Provide the [x, y] coordinate of the cell's center where the given text is located.  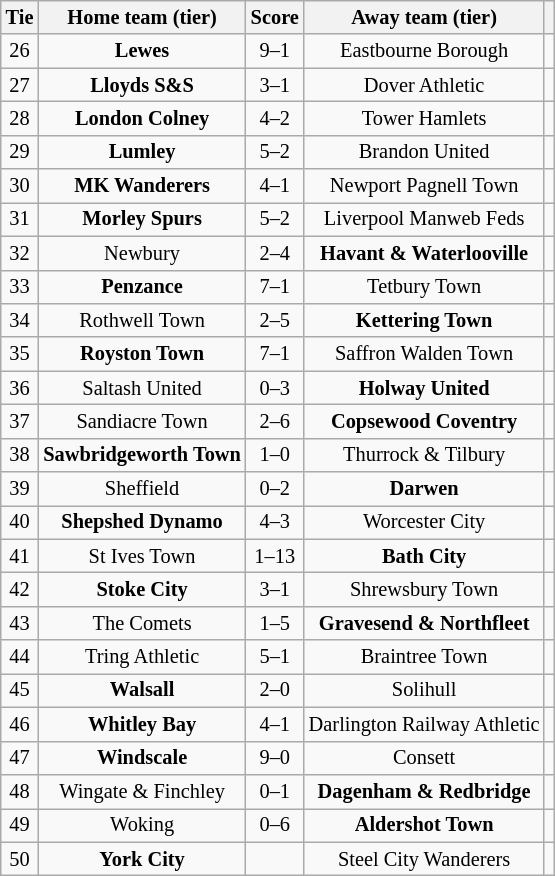
Windscale [142, 758]
Score [275, 17]
Tie [20, 17]
Away team (tier) [424, 17]
37 [20, 421]
27 [20, 85]
Sawbridgeworth Town [142, 455]
York City [142, 859]
1–0 [275, 455]
St Ives Town [142, 556]
Thurrock & Tilbury [424, 455]
34 [20, 320]
Morley Spurs [142, 219]
Newport Pagnell Town [424, 186]
Tetbury Town [424, 287]
Rothwell Town [142, 320]
Lumley [142, 152]
28 [20, 118]
38 [20, 455]
42 [20, 589]
0–1 [275, 791]
5–1 [275, 657]
35 [20, 354]
47 [20, 758]
4–2 [275, 118]
Sheffield [142, 489]
Gravesend & Northfleet [424, 623]
2–5 [275, 320]
Saffron Walden Town [424, 354]
Lloyds S&S [142, 85]
Darlington Railway Athletic [424, 724]
Copsewood Coventry [424, 421]
London Colney [142, 118]
The Comets [142, 623]
Kettering Town [424, 320]
46 [20, 724]
Havant & Waterlooville [424, 253]
4–3 [275, 522]
Steel City Wanderers [424, 859]
MK Wanderers [142, 186]
1–13 [275, 556]
Worcester City [424, 522]
2–0 [275, 690]
Shepshed Dynamo [142, 522]
44 [20, 657]
45 [20, 690]
31 [20, 219]
Wingate & Finchley [142, 791]
Newbury [142, 253]
Dover Athletic [424, 85]
Shrewsbury Town [424, 589]
Penzance [142, 287]
Tring Athletic [142, 657]
Sandiacre Town [142, 421]
2–6 [275, 421]
9–0 [275, 758]
Tower Hamlets [424, 118]
32 [20, 253]
Braintree Town [424, 657]
9–1 [275, 51]
43 [20, 623]
Eastbourne Borough [424, 51]
30 [20, 186]
Brandon United [424, 152]
Holway United [424, 388]
50 [20, 859]
41 [20, 556]
0–3 [275, 388]
48 [20, 791]
Home team (tier) [142, 17]
Liverpool Manweb Feds [424, 219]
36 [20, 388]
Stoke City [142, 589]
Royston Town [142, 354]
39 [20, 489]
Consett [424, 758]
33 [20, 287]
0–2 [275, 489]
26 [20, 51]
Solihull [424, 690]
Darwen [424, 489]
29 [20, 152]
Whitley Bay [142, 724]
Lewes [142, 51]
Woking [142, 825]
49 [20, 825]
40 [20, 522]
Dagenham & Redbridge [424, 791]
2–4 [275, 253]
Bath City [424, 556]
Walsall [142, 690]
1–5 [275, 623]
Saltash United [142, 388]
Aldershot Town [424, 825]
0–6 [275, 825]
